Identify which cell holds the provided text, then report its [x, y] central coordinate. 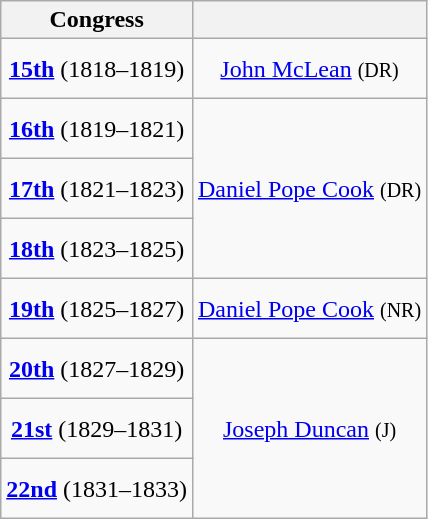
19th (1825–1827) [97, 309]
15th (1818–1819) [97, 69]
22nd (1831–1833) [97, 489]
16th (1819–1821) [97, 129]
Joseph Duncan (J) [309, 429]
20th (1827–1829) [97, 369]
21st (1829–1831) [97, 429]
18th (1823–1825) [97, 249]
Daniel Pope Cook (NR) [309, 309]
John McLean (DR) [309, 69]
17th (1821–1823) [97, 189]
Daniel Pope Cook (DR) [309, 189]
Congress [97, 20]
